Scan for the cell matching the given text and deliver its [x, y] coordinate at center. 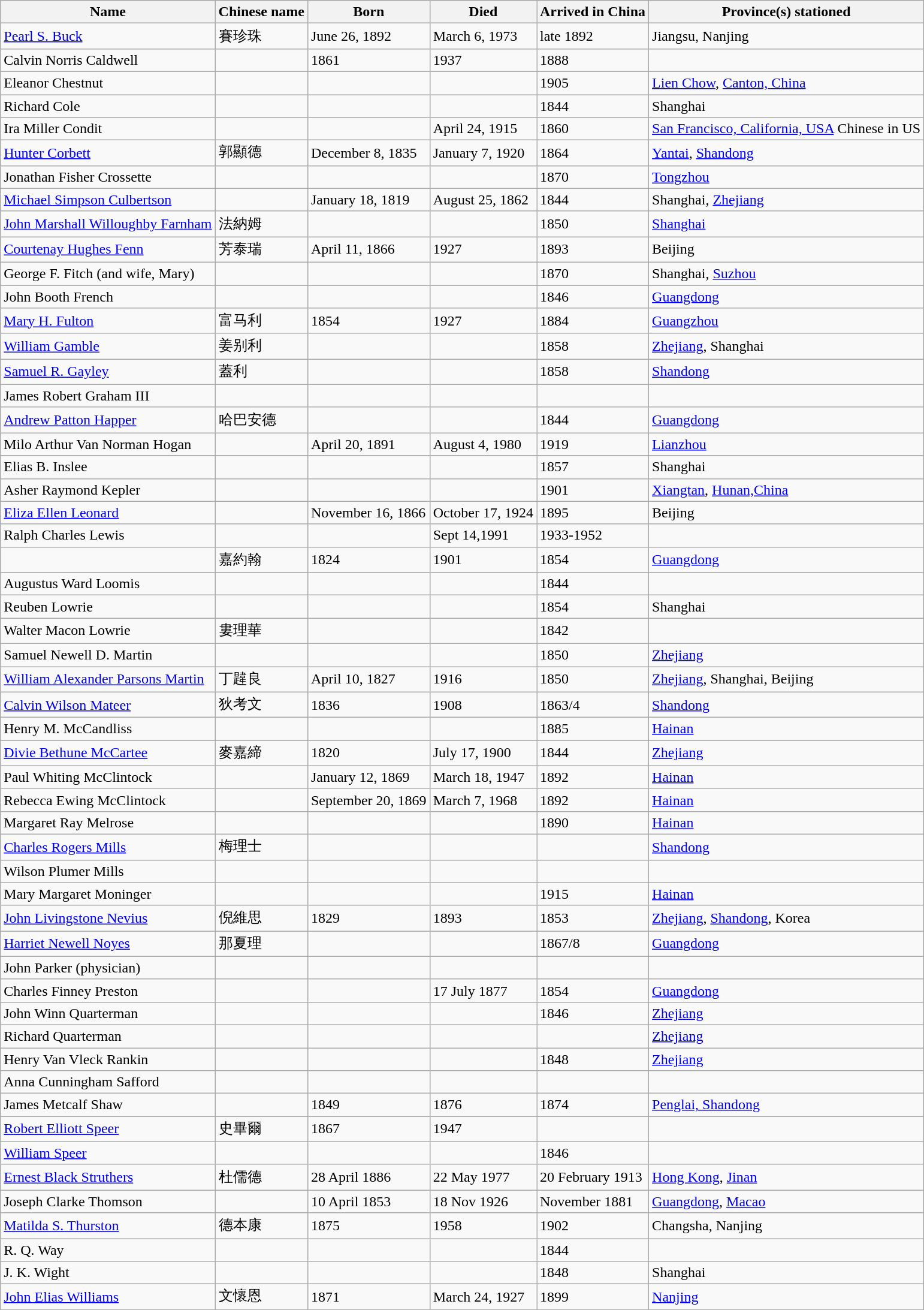
倪維思 [261, 918]
Zhejiang, Shanghai, Beijing [786, 680]
George F. Fitch (and wife, Mary) [108, 273]
January 7, 1920 [483, 153]
Calvin Norris Caldwell [108, 60]
德本康 [261, 1225]
Province(s) stationed [786, 12]
1933-1952 [593, 535]
June 26, 1892 [369, 36]
那夏理 [261, 944]
Mary Margaret Moninger [108, 894]
Ira Miller Condit [108, 129]
San Francisco, California, USA Chinese in US [786, 129]
Jonathan Fisher Crossette [108, 177]
Eleanor Chestnut [108, 83]
Zhejiang, Shandong, Korea [786, 918]
John Booth French [108, 297]
1864 [593, 153]
Eliza Ellen Leonard [108, 513]
Charles Finney Preston [108, 990]
Guangdong, Macao [786, 1201]
Name [108, 12]
John Marshall Willoughby Farnham [108, 224]
1908 [483, 705]
Anna Cunningham Safford [108, 1082]
丁韙良 [261, 680]
James Metcalf Shaw [108, 1105]
Tongzhou [786, 177]
Samuel R. Gayley [108, 372]
杜儒德 [261, 1178]
Sept 14,1991 [483, 535]
J. K. Wight [108, 1273]
1836 [369, 705]
April 20, 1891 [369, 444]
March 18, 1947 [483, 777]
November 16, 1866 [369, 513]
Zhejiang, Shanghai [786, 347]
John Parker (physician) [108, 968]
Samuel Newell D. Martin [108, 655]
John Winn Quarterman [108, 1013]
Richard Cole [108, 106]
文懷恩 [261, 1297]
Shanghai, Zhejiang [786, 200]
late 1892 [593, 36]
1867/8 [593, 944]
Guangzhou [786, 321]
March 6, 1973 [483, 36]
Andrew Patton Happer [108, 420]
Robert Elliott Speer [108, 1130]
August 4, 1980 [483, 444]
Charles Rogers Mills [108, 847]
1842 [593, 631]
28 April 1886 [369, 1178]
1867 [369, 1130]
March 24, 1927 [483, 1297]
1860 [593, 129]
Hunter Corbett [108, 153]
Richard Quarterman [108, 1036]
芳泰瑞 [261, 249]
18 Nov 1926 [483, 1201]
Nanjing [786, 1297]
Pearl S. Buck [108, 36]
Changsha, Nanjing [786, 1225]
April 11, 1866 [369, 249]
Yantai, Shandong [786, 153]
1885 [593, 729]
婁理華 [261, 631]
Courtenay Hughes Fenn [108, 249]
Henry M. McCandliss [108, 729]
Divie Bethune McCartee [108, 753]
法納姆 [261, 224]
December 8, 1835 [369, 153]
10 April 1853 [369, 1201]
1857 [593, 467]
哈巴安德 [261, 420]
Michael Simpson Culbertson [108, 200]
1890 [593, 823]
1888 [593, 60]
17 July 1877 [483, 990]
1871 [369, 1297]
1895 [593, 513]
史畢爾 [261, 1130]
Elias B. Inslee [108, 467]
1919 [593, 444]
January 12, 1869 [369, 777]
Wilson Plumer Mills [108, 871]
麥嘉締 [261, 753]
William Alexander Parsons Martin [108, 680]
John Livingstone Nevius [108, 918]
Matilda S. Thurston [108, 1225]
R. Q. Way [108, 1250]
Rebecca Ewing McClintock [108, 800]
Mary H. Fulton [108, 321]
October 17, 1924 [483, 513]
1820 [369, 753]
Joseph Clarke Thomson [108, 1201]
November 1881 [593, 1201]
April 24, 1915 [483, 129]
1947 [483, 1130]
Calvin Wilson Mateer [108, 705]
1875 [369, 1225]
1849 [369, 1105]
1915 [593, 894]
Lien Chow, Canton, China [786, 83]
1937 [483, 60]
1876 [483, 1105]
1853 [593, 918]
1899 [593, 1297]
Chinese name [261, 12]
20 February 1913 [593, 1178]
March 7, 1968 [483, 800]
Died [483, 12]
Hong Kong, Jinan [786, 1178]
富马利 [261, 321]
William Speer [108, 1153]
Lianzhou [786, 444]
22 May 1977 [483, 1178]
John Elias Williams [108, 1297]
Reuben Lowrie [108, 607]
Milo Arthur Van Norman Hogan [108, 444]
1824 [369, 560]
James Robert Graham III [108, 396]
姜别利 [261, 347]
Augustus Ward Loomis [108, 584]
July 17, 1900 [483, 753]
1829 [369, 918]
1874 [593, 1105]
Walter Macon Lowrie [108, 631]
賽珍珠 [261, 36]
Born [369, 12]
Penglai, Shandong [786, 1105]
Ernest Black Struthers [108, 1178]
狄考文 [261, 705]
1902 [593, 1225]
郭顯德 [261, 153]
Jiangsu, Nanjing [786, 36]
1861 [369, 60]
1863/4 [593, 705]
August 25, 1862 [483, 200]
1905 [593, 83]
Arrived in China [593, 12]
1916 [483, 680]
Xiangtan, Hunan,China [786, 490]
梅理士 [261, 847]
William Gamble [108, 347]
Harriet Newell Noyes [108, 944]
嘉約翰 [261, 560]
September 20, 1869 [369, 800]
Paul Whiting McClintock [108, 777]
Henry Van Vleck Rankin [108, 1059]
Asher Raymond Kepler [108, 490]
April 10, 1827 [369, 680]
January 18, 1819 [369, 200]
蓋利 [261, 372]
1958 [483, 1225]
Margaret Ray Melrose [108, 823]
Ralph Charles Lewis [108, 535]
1884 [593, 321]
Shanghai, Suzhou [786, 273]
